Capture the cell that displays the provided text and extract its (x, y) central coordinate. 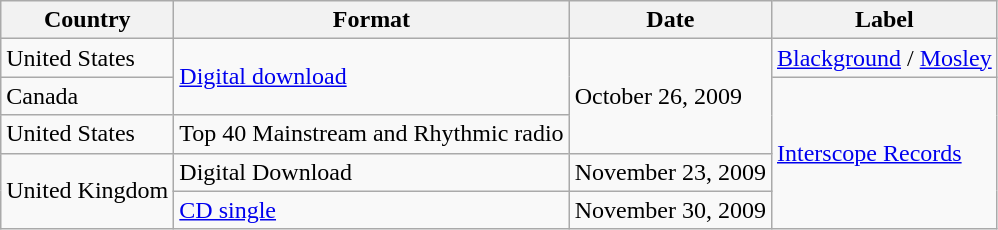
Digital Download (372, 172)
Date (670, 20)
Digital download (372, 77)
Label (884, 20)
Interscope Records (884, 153)
Canada (88, 96)
United Kingdom (88, 191)
October 26, 2009 (670, 96)
CD single (372, 210)
November 23, 2009 (670, 172)
November 30, 2009 (670, 210)
Country (88, 20)
Blackground / Mosley (884, 58)
Top 40 Mainstream and Rhythmic radio (372, 134)
Format (372, 20)
